Return the [X, Y] coordinate for the center point of the cell that contains the specified text.  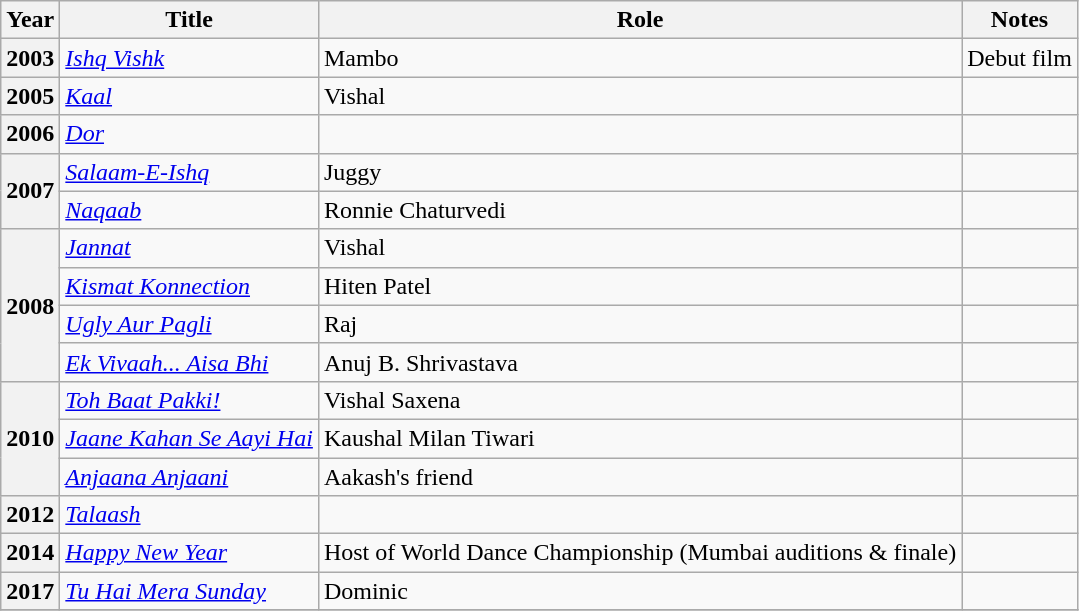
Notes [1020, 20]
2012 [30, 515]
Ishq Vishk [190, 58]
2006 [30, 134]
Anuj B. Shrivastava [640, 362]
Dominic [640, 591]
Ronnie Chaturvedi [640, 210]
Raj [640, 324]
2003 [30, 58]
Naqaab [190, 210]
Talaash [190, 515]
2010 [30, 438]
2017 [30, 591]
Salaam-E-Ishq [190, 172]
2008 [30, 305]
Debut film [1020, 58]
Ugly Aur Pagli [190, 324]
Year [30, 20]
Kaal [190, 96]
Toh Baat Pakki! [190, 400]
Title [190, 20]
Hiten Patel [640, 286]
Jaane Kahan Se Aayi Hai [190, 438]
Tu Hai Mera Sunday [190, 591]
Anjaana Anjaani [190, 477]
Kaushal Milan Tiwari [640, 438]
Juggy [640, 172]
Happy New Year [190, 553]
2005 [30, 96]
Mambo [640, 58]
Vishal Saxena [640, 400]
2014 [30, 553]
Host of World Dance Championship (Mumbai auditions & finale) [640, 553]
Dor [190, 134]
Kismat Konnection [190, 286]
Role [640, 20]
Aakash's friend [640, 477]
Jannat [190, 248]
Ek Vivaah... Aisa Bhi [190, 362]
2007 [30, 191]
